Capture the cell that displays the provided text and extract its [x, y] central coordinate. 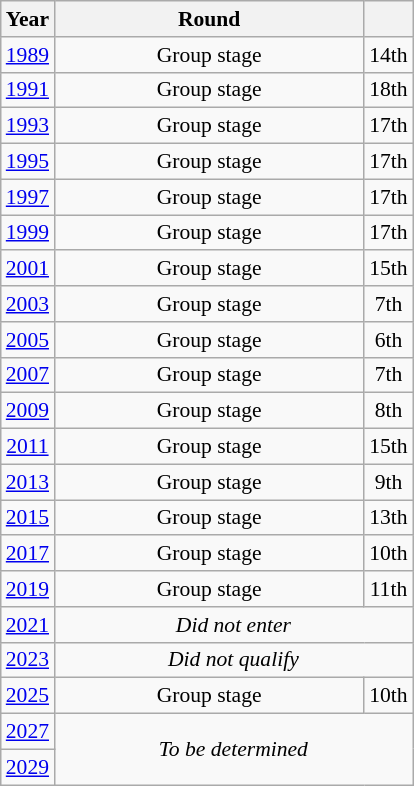
2027 [28, 732]
2015 [28, 518]
14th [388, 55]
1991 [28, 90]
2001 [28, 269]
2029 [28, 767]
18th [388, 90]
8th [388, 411]
2009 [28, 411]
Did not qualify [234, 660]
1999 [28, 233]
2017 [28, 554]
2003 [28, 304]
13th [388, 518]
1989 [28, 55]
Round [209, 19]
2019 [28, 589]
2011 [28, 447]
To be determined [234, 750]
2007 [28, 375]
6th [388, 340]
2005 [28, 340]
2025 [28, 696]
1995 [28, 162]
9th [388, 482]
2023 [28, 660]
1997 [28, 197]
Year [28, 19]
2021 [28, 625]
1993 [28, 126]
Did not enter [234, 625]
2013 [28, 482]
11th [388, 589]
